Pinpoint the cell where the given text exists, returning its [X, Y] midpoint coordinate. 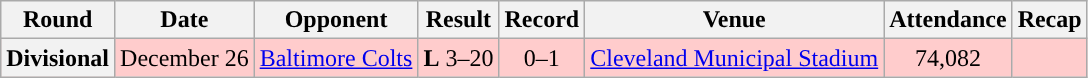
0–1 [542, 58]
Round [58, 20]
Baltimore Colts [336, 58]
74,082 [948, 58]
Opponent [336, 20]
December 26 [185, 58]
Record [542, 20]
Attendance [948, 20]
Divisional [58, 58]
Cleveland Municipal Stadium [734, 58]
Recap [1050, 20]
Venue [734, 20]
Result [458, 20]
L 3–20 [458, 58]
Date [185, 20]
